Pinpoint the cell where the given text exists, returning its [X, Y] midpoint coordinate. 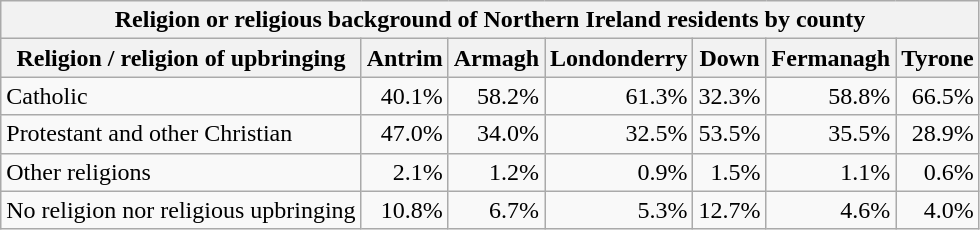
1.2% [496, 172]
28.9% [938, 134]
Down [730, 58]
6.7% [496, 210]
4.6% [831, 210]
66.5% [938, 96]
47.0% [404, 134]
32.5% [619, 134]
61.3% [619, 96]
58.8% [831, 96]
12.7% [730, 210]
Tyrone [938, 58]
0.6% [938, 172]
1.1% [831, 172]
35.5% [831, 134]
No religion nor religious upbringing [181, 210]
Armagh [496, 58]
Londonderry [619, 58]
Fermanagh [831, 58]
Antrim [404, 58]
5.3% [619, 210]
1.5% [730, 172]
Other religions [181, 172]
Protestant and other Christian [181, 134]
58.2% [496, 96]
34.0% [496, 134]
0.9% [619, 172]
40.1% [404, 96]
53.5% [730, 134]
Religion or religious background of Northern Ireland residents by county [490, 20]
Catholic [181, 96]
2.1% [404, 172]
32.3% [730, 96]
10.8% [404, 210]
4.0% [938, 210]
Religion / religion of upbringing [181, 58]
